Locate the cell with the specified text and output its (X, Y) center coordinate. 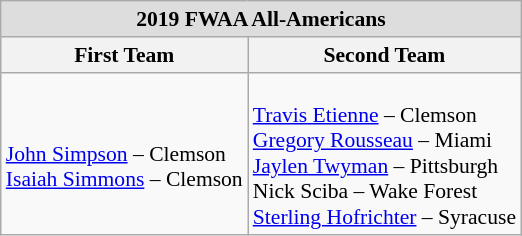
Travis Etienne – Clemson Gregory Rousseau – Miami Jaylen Twyman – Pittsburgh Nick Sciba – Wake Forest Sterling Hofrichter – Syracuse (384, 154)
Second Team (384, 55)
First Team (124, 55)
2019 FWAA All-Americans (261, 19)
John Simpson – Clemson Isaiah Simmons – Clemson (124, 154)
